Locate the cell with the specified text and output its [x, y] center coordinate. 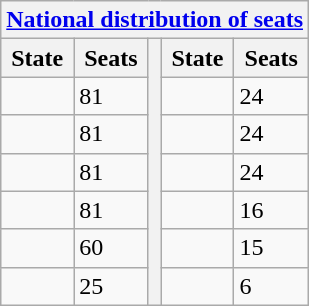
6 [272, 286]
25 [112, 286]
16 [272, 210]
60 [112, 248]
15 [272, 248]
National distribution of seats [155, 20]
